Search for the cell housing the specified text and yield its (x, y) center coordinate. 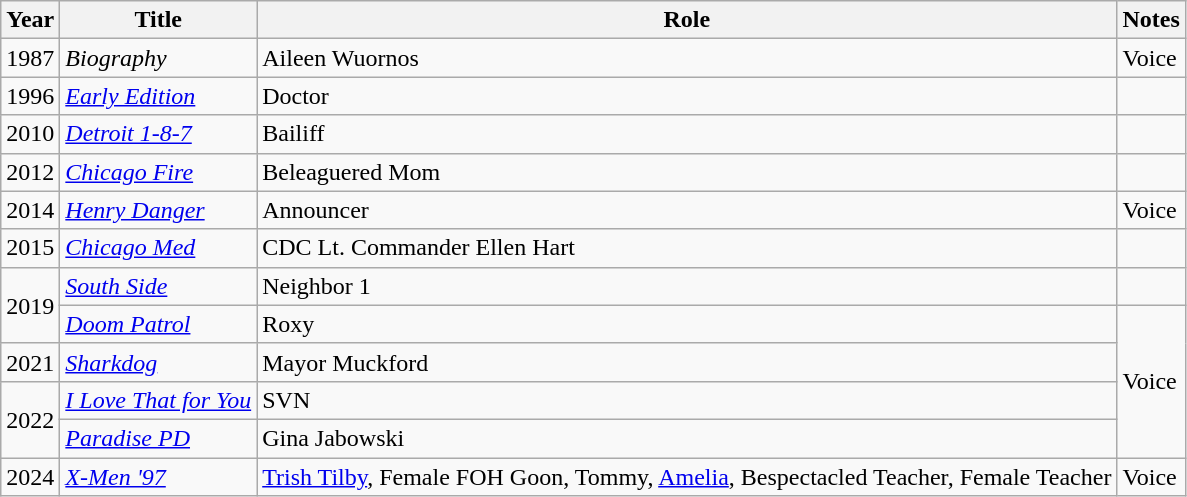
2010 (30, 134)
2012 (30, 172)
SVN (687, 400)
1996 (30, 96)
Chicago Fire (158, 172)
2024 (30, 477)
I Love That for You (158, 400)
2021 (30, 362)
Sharkdog (158, 362)
Chicago Med (158, 248)
Aileen Wuornos (687, 58)
South Side (158, 286)
Title (158, 20)
Role (687, 20)
Detroit 1-8-7 (158, 134)
Henry Danger (158, 210)
2015 (30, 248)
X-Men '97 (158, 477)
Year (30, 20)
CDC Lt. Commander Ellen Hart (687, 248)
Early Edition (158, 96)
2014 (30, 210)
Mayor Muckford (687, 362)
2022 (30, 419)
Beleaguered Mom (687, 172)
Neighbor 1 (687, 286)
Bailiff (687, 134)
Trish Tilby, Female FOH Goon, Tommy, Amelia, Bespectacled Teacher, Female Teacher (687, 477)
Doom Patrol (158, 324)
Roxy (687, 324)
Doctor (687, 96)
Gina Jabowski (687, 438)
Announcer (687, 210)
1987 (30, 58)
2019 (30, 305)
Paradise PD (158, 438)
Biography (158, 58)
Notes (1151, 20)
